From the cell containing the given text, extract its center point as (X, Y) coordinate. 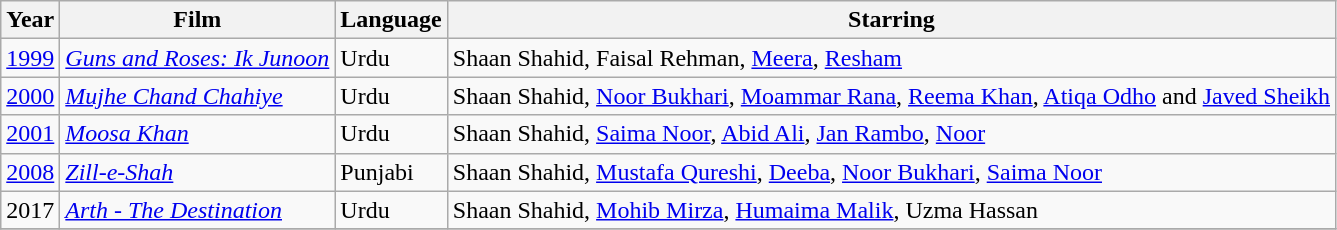
Shaan Shahid, Faisal Rehman, Meera, Resham (891, 58)
Arth - The Destination (198, 210)
2017 (30, 210)
Zill-e-Shah (198, 172)
Shaan Shahid, Noor Bukhari, Moammar Rana, Reema Khan, Atiqa Odho and Javed Sheikh (891, 96)
Guns and Roses: Ik Junoon (198, 58)
Punjabi (391, 172)
2000 (30, 96)
Language (391, 20)
Film (198, 20)
2008 (30, 172)
Shaan Shahid, Saima Noor, Abid Ali, Jan Rambo, Noor (891, 134)
1999 (30, 58)
Shaan Shahid, Mohib Mirza, Humaima Malik, Uzma Hassan (891, 210)
Year (30, 20)
Moosa Khan (198, 134)
Shaan Shahid, Mustafa Qureshi, Deeba, Noor Bukhari, Saima Noor (891, 172)
2001 (30, 134)
Mujhe Chand Chahiye (198, 96)
Starring (891, 20)
